Detect which cell encompasses the target text, then output its [x, y] center coordinate. 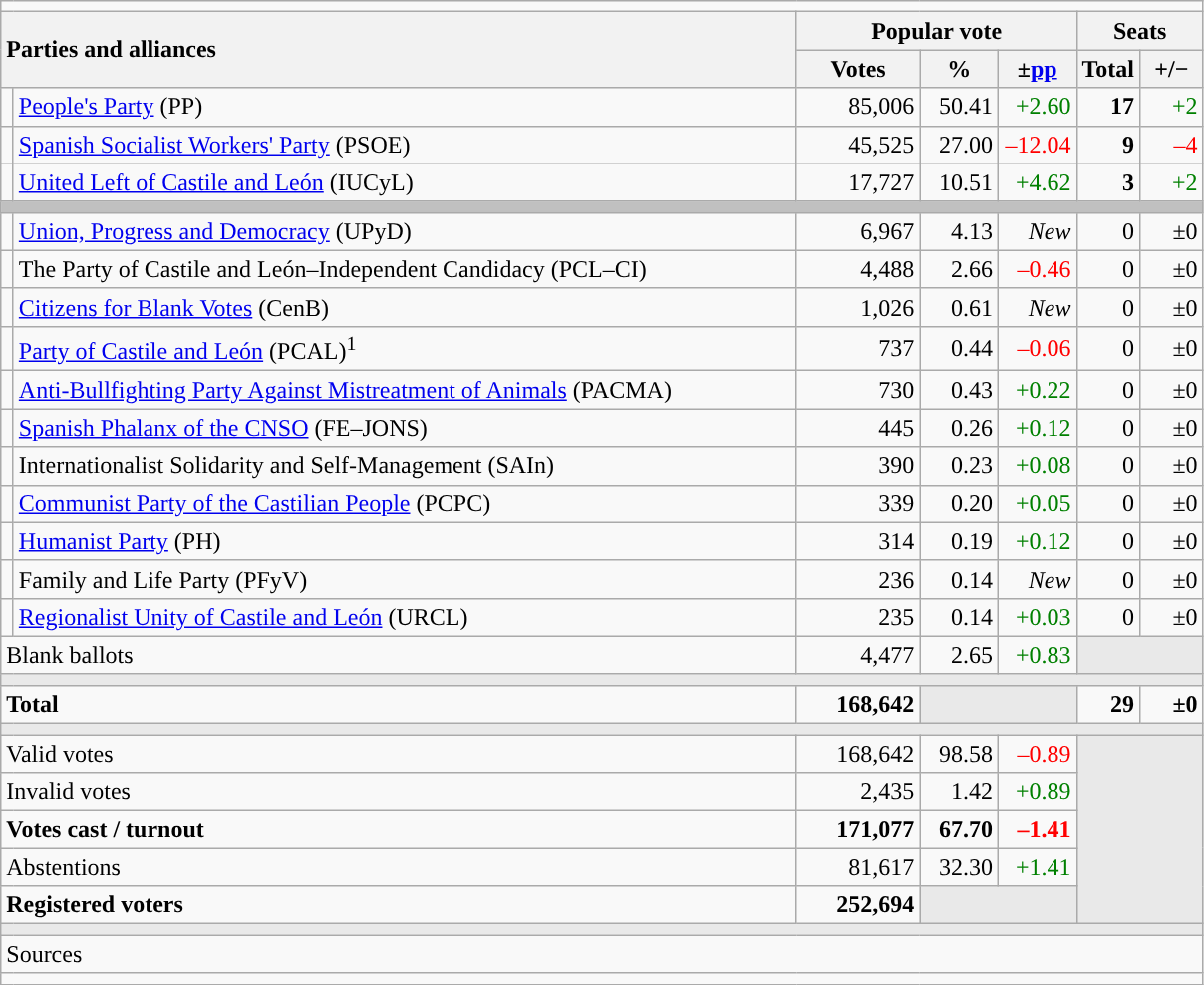
3 [1108, 182]
Regionalist Unity of Castile and León (URCL) [405, 617]
339 [858, 503]
Invalid votes [399, 792]
6,967 [858, 231]
17 [1108, 107]
0.44 [959, 349]
0.20 [959, 503]
314 [858, 541]
Union, Progress and Democracy (UPyD) [405, 231]
32.30 [959, 867]
–0.89 [1037, 754]
2,435 [858, 792]
Anti-Bullfighting Party Against Mistreatment of Animals (PACMA) [405, 390]
0.43 [959, 390]
252,694 [858, 905]
Seats [1140, 31]
85,006 [858, 107]
Internationalist Solidarity and Self-Management (SAIn) [405, 466]
–0.46 [1037, 269]
235 [858, 617]
+0.03 [1037, 617]
+1.41 [1037, 867]
10.51 [959, 182]
+0.83 [1037, 655]
4.13 [959, 231]
Abstentions [399, 867]
United Left of Castile and León (IUCyL) [405, 182]
Humanist Party (PH) [405, 541]
+0.05 [1037, 503]
+0.22 [1037, 390]
People's Party (PP) [405, 107]
0.61 [959, 307]
45,525 [858, 145]
730 [858, 390]
0.19 [959, 541]
737 [858, 349]
4,477 [858, 655]
Party of Castile and León (PCAL)1 [405, 349]
Family and Life Party (PFyV) [405, 579]
Valid votes [399, 754]
390 [858, 466]
171,077 [858, 829]
2.65 [959, 655]
Spanish Socialist Workers' Party (PSOE) [405, 145]
81,617 [858, 867]
Spanish Phalanx of the CNSO (FE–JONS) [405, 428]
1,026 [858, 307]
+4.62 [1037, 182]
0.26 [959, 428]
+2.60 [1037, 107]
445 [858, 428]
29 [1108, 704]
1.42 [959, 792]
4,488 [858, 269]
27.00 [959, 145]
50.41 [959, 107]
98.58 [959, 754]
Parties and alliances [399, 50]
–1.41 [1037, 829]
17,727 [858, 182]
0.23 [959, 466]
9 [1108, 145]
Registered voters [399, 905]
% [959, 69]
Popular vote [937, 31]
+0.89 [1037, 792]
Blank ballots [399, 655]
–12.04 [1037, 145]
Votes cast / turnout [399, 829]
+0.08 [1037, 466]
–4 [1172, 145]
Votes [858, 69]
Sources [602, 954]
+/− [1172, 69]
±pp [1037, 69]
2.66 [959, 269]
The Party of Castile and León–Independent Candidacy (PCL–CI) [405, 269]
Communist Party of the Castilian People (PCPC) [405, 503]
236 [858, 579]
Citizens for Blank Votes (CenB) [405, 307]
–0.06 [1037, 349]
67.70 [959, 829]
